Find where the given text appears and provide that cell's center as (X, Y) coordinate. 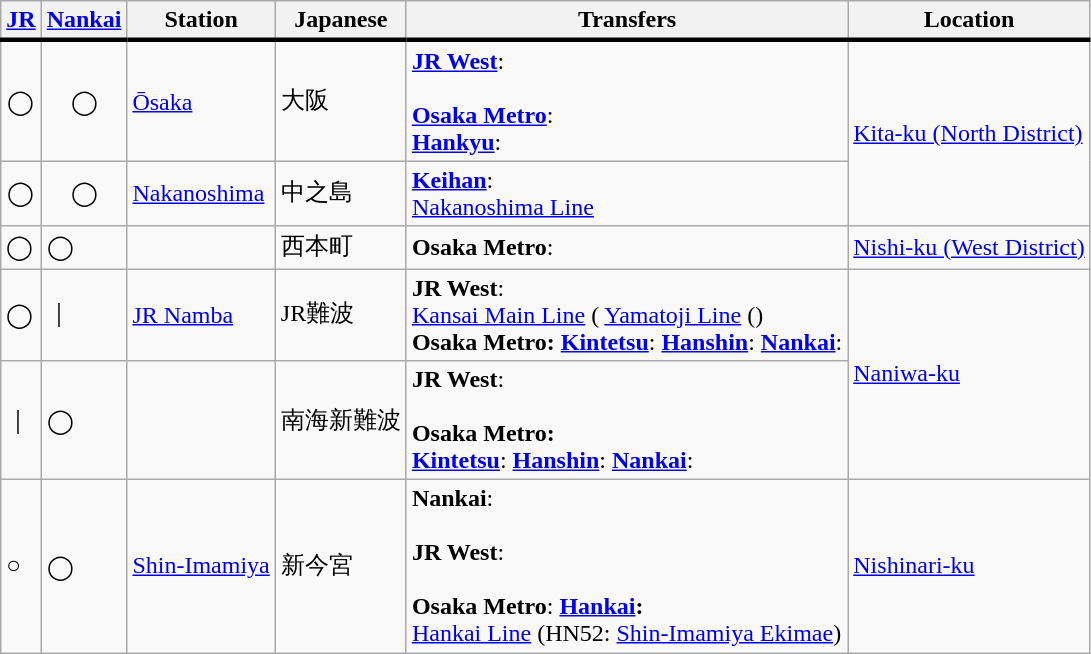
JR Namba (201, 314)
Naniwa-ku (969, 374)
JR (21, 21)
Transfers (626, 21)
JR West:Osaka Metro: Kintetsu: Hanshin: Nankai: (626, 420)
新今宮 (340, 566)
大阪 (340, 100)
西本町 (340, 248)
中之島 (340, 194)
Nishi-ku (West District) (969, 248)
JR West:Kansai Main Line ( Yamatoji Line ()Osaka Metro: Kintetsu: Hanshin: Nankai: (626, 314)
Nishinari-ku (969, 566)
Keihan: Nakanoshima Line (626, 194)
JR難波 (340, 314)
Station (201, 21)
Japanese (340, 21)
Nankai:JR West:Osaka Metro: Hankai: Hankai Line (HN52: Shin-Imamiya Ekimae) (626, 566)
Nakanoshima (201, 194)
Nankai (84, 21)
南海新難波 (340, 420)
Ōsaka (201, 100)
Shin-Imamiya (201, 566)
JR West:Osaka Metro: Hankyu: (626, 100)
Osaka Metro: (626, 248)
Location (969, 21)
○ (21, 566)
Kita-ku (North District) (969, 133)
